Pinpoint the cell where the given text exists, returning its [X, Y] midpoint coordinate. 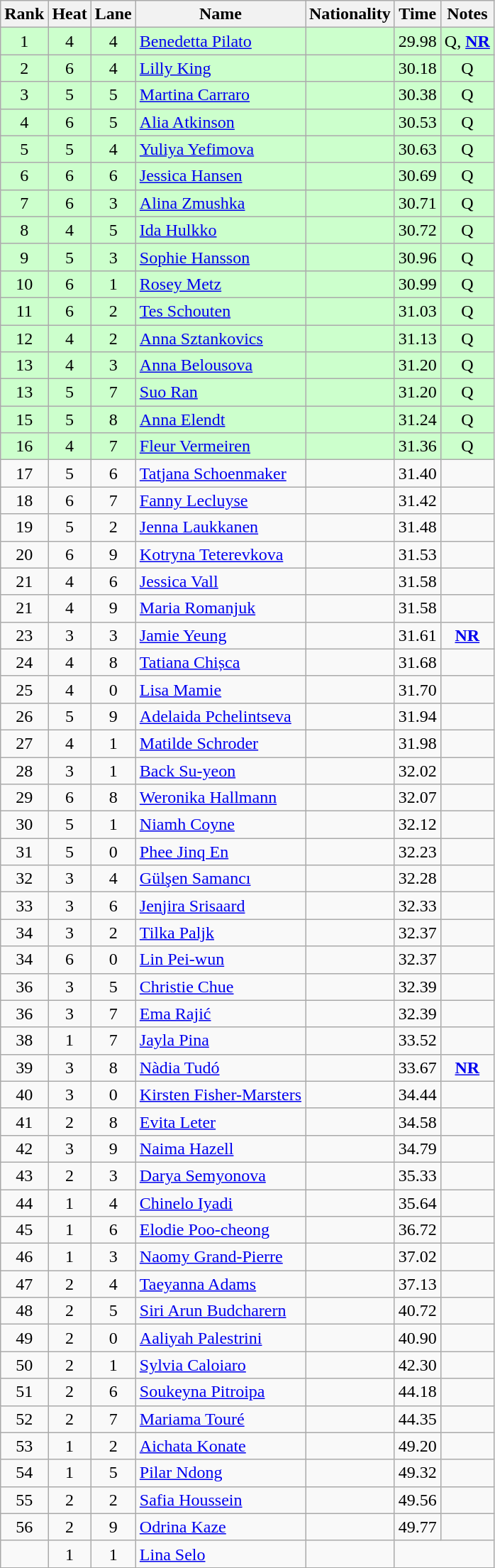
Phee Jinq En [220, 852]
Name [220, 14]
25 [24, 689]
39 [24, 1068]
Nàdia Tudó [220, 1068]
Kotryna Teterevkova [220, 554]
32 [24, 879]
31.98 [417, 743]
Martina Carraro [220, 95]
35.33 [417, 1175]
Taeyanna Adams [220, 1284]
Sylvia Caloiaro [220, 1365]
Ema Rajić [220, 1014]
33.52 [417, 1041]
Anna Sztankovics [220, 339]
24 [24, 662]
Time [417, 14]
54 [24, 1473]
Fanny Lecluyse [220, 500]
55 [24, 1500]
48 [24, 1311]
Adelaida Pchelintseva [220, 716]
47 [24, 1284]
Notes [467, 14]
Jamie Yeung [220, 635]
51 [24, 1392]
31.61 [417, 635]
Niamh Coyne [220, 825]
42 [24, 1148]
31.94 [417, 716]
32.02 [417, 770]
30.18 [417, 68]
Naima Hazell [220, 1148]
31.70 [417, 689]
17 [24, 473]
Alina Zmushka [220, 203]
Gülşen Samancı [220, 879]
32.07 [417, 798]
29.98 [417, 41]
30.72 [417, 230]
31.24 [417, 420]
40.72 [417, 1311]
Nationality [350, 14]
49.32 [417, 1473]
41 [24, 1122]
Jayla Pina [220, 1041]
31.53 [417, 554]
30.99 [417, 284]
40 [24, 1095]
11 [24, 311]
Christie Chue [220, 987]
Jenjira Srisaard [220, 906]
Back Su-yeon [220, 770]
38 [24, 1041]
10 [24, 284]
Lane [113, 14]
Maria Romanjuk [220, 608]
30.71 [417, 203]
Mariama Touré [220, 1419]
32.23 [417, 852]
49 [24, 1338]
56 [24, 1527]
43 [24, 1175]
Lisa Mamie [220, 689]
27 [24, 743]
26 [24, 716]
34.58 [417, 1122]
30.96 [417, 257]
Benedetta Pilato [220, 41]
35.64 [417, 1203]
Rosey Metz [220, 284]
34.44 [417, 1095]
Lilly King [220, 68]
32.12 [417, 825]
Sophie Hansson [220, 257]
49.77 [417, 1527]
37.02 [417, 1257]
36.72 [417, 1230]
Naomy Grand-Pierre [220, 1257]
31.13 [417, 339]
Heat [69, 14]
Q, NR [467, 41]
23 [24, 635]
31.40 [417, 473]
16 [24, 446]
Jessica Hansen [220, 176]
Darya Semyonova [220, 1175]
44.18 [417, 1392]
Aaliyah Palestrini [220, 1338]
32.33 [417, 906]
52 [24, 1419]
Suo Ran [220, 393]
49.56 [417, 1500]
Tilka Paljk [220, 933]
Ida Hulkko [220, 230]
33 [24, 906]
30 [24, 825]
Rank [24, 14]
34.79 [417, 1148]
Lina Selo [220, 1554]
Tatiana Chișca [220, 662]
30.63 [417, 149]
50 [24, 1365]
18 [24, 500]
42.30 [417, 1365]
31.42 [417, 500]
Chinelo Iyadi [220, 1203]
31.03 [417, 311]
31.36 [417, 446]
30.53 [417, 122]
Pilar Ndong [220, 1473]
46 [24, 1257]
Anna Belousova [220, 366]
Evita Leter [220, 1122]
31.48 [417, 527]
Anna Elendt [220, 420]
Weronika Hallmann [220, 798]
53 [24, 1446]
15 [24, 420]
Kirsten Fisher-Marsters [220, 1095]
Tes Schouten [220, 311]
Aichata Konate [220, 1446]
Tatjana Schoenmaker [220, 473]
29 [24, 798]
32.28 [417, 879]
45 [24, 1230]
31.68 [417, 662]
Elodie Poo-cheong [220, 1230]
19 [24, 527]
30.38 [417, 95]
37.13 [417, 1284]
12 [24, 339]
31 [24, 852]
Lin Pei-wun [220, 960]
Siri Arun Budcharern [220, 1311]
Jessica Vall [220, 581]
Matilde Schroder [220, 743]
Safia Houssein [220, 1500]
28 [24, 770]
30.69 [417, 176]
Jenna Laukkanen [220, 527]
33.67 [417, 1068]
Fleur Vermeiren [220, 446]
44.35 [417, 1419]
49.20 [417, 1446]
40.90 [417, 1338]
44 [24, 1203]
20 [24, 554]
Soukeyna Pitroipa [220, 1392]
Odrina Kaze [220, 1527]
Yuliya Yefimova [220, 149]
Alia Atkinson [220, 122]
